Search for the cell housing the specified text and yield its [X, Y] center coordinate. 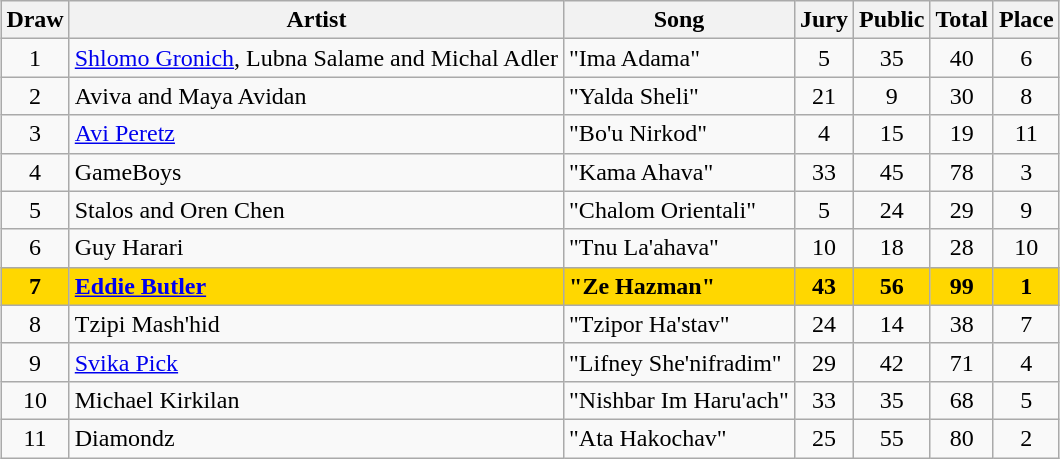
71 [962, 362]
Jury [824, 20]
Avi Peretz [316, 134]
Guy Harari [316, 248]
"Tzipor Ha'stav" [680, 324]
Total [962, 20]
55 [892, 438]
42 [892, 362]
43 [824, 286]
78 [962, 172]
"Ze Hazman" [680, 286]
15 [892, 134]
14 [892, 324]
Diamondz [316, 438]
28 [962, 248]
Stalos and Oren Chen [316, 210]
56 [892, 286]
"Kama Ahava" [680, 172]
Aviva and Maya Avidan [316, 96]
"Nishbar Im Haru'ach" [680, 400]
25 [824, 438]
19 [962, 134]
GameBoys [316, 172]
45 [892, 172]
Michael Kirkilan [316, 400]
30 [962, 96]
Shlomo Gronich, Lubna Salame and Michal Adler [316, 58]
Artist [316, 20]
21 [824, 96]
Place [1026, 20]
Song [680, 20]
"Ima Adama" [680, 58]
80 [962, 438]
Draw [35, 20]
Public [892, 20]
"Lifney She'nifradim" [680, 362]
"Ata Hakochav" [680, 438]
Svika Pick [316, 362]
Eddie Butler [316, 286]
"Tnu La'ahava" [680, 248]
99 [962, 286]
"Chalom Orientali" [680, 210]
38 [962, 324]
Tzipi Mash'hid [316, 324]
40 [962, 58]
"Yalda Sheli" [680, 96]
68 [962, 400]
18 [892, 248]
"Bo'u Nirkod" [680, 134]
